Return [x, y] of the center of cell containing provided text 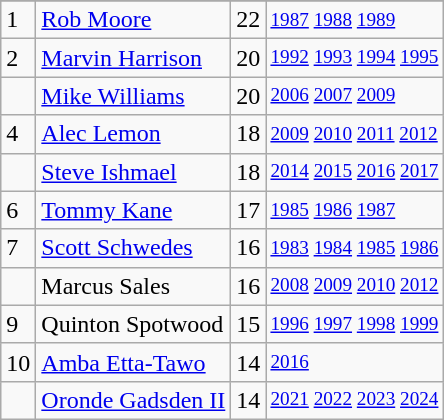
Alec Lemon [134, 134]
2021 2022 2023 2024 [354, 400]
Tommy Kane [134, 210]
2 [18, 58]
2016 [354, 362]
Steve Ishmael [134, 172]
Marvin Harrison [134, 58]
Oronde Gadsden II [134, 400]
1983 1984 1985 1986 [354, 248]
Amba Etta-Tawo [134, 362]
15 [248, 324]
9 [18, 324]
1 [18, 20]
17 [248, 210]
2008 2009 2010 2012 [354, 286]
10 [18, 362]
Quinton Spotwood [134, 324]
2014 2015 2016 2017 [354, 172]
2006 2007 2009 [354, 96]
Scott Schwedes [134, 248]
Marcus Sales [134, 286]
4 [18, 134]
2009 2010 2011 2012 [354, 134]
22 [248, 20]
Rob Moore [134, 20]
1987 1988 1989 [354, 20]
1992 1993 1994 1995 [354, 58]
1996 1997 1998 1999 [354, 324]
Mike Williams [134, 96]
7 [18, 248]
1985 1986 1987 [354, 210]
6 [18, 210]
